Determine the (x, y) coordinate at the center of the cell enclosing the given text.  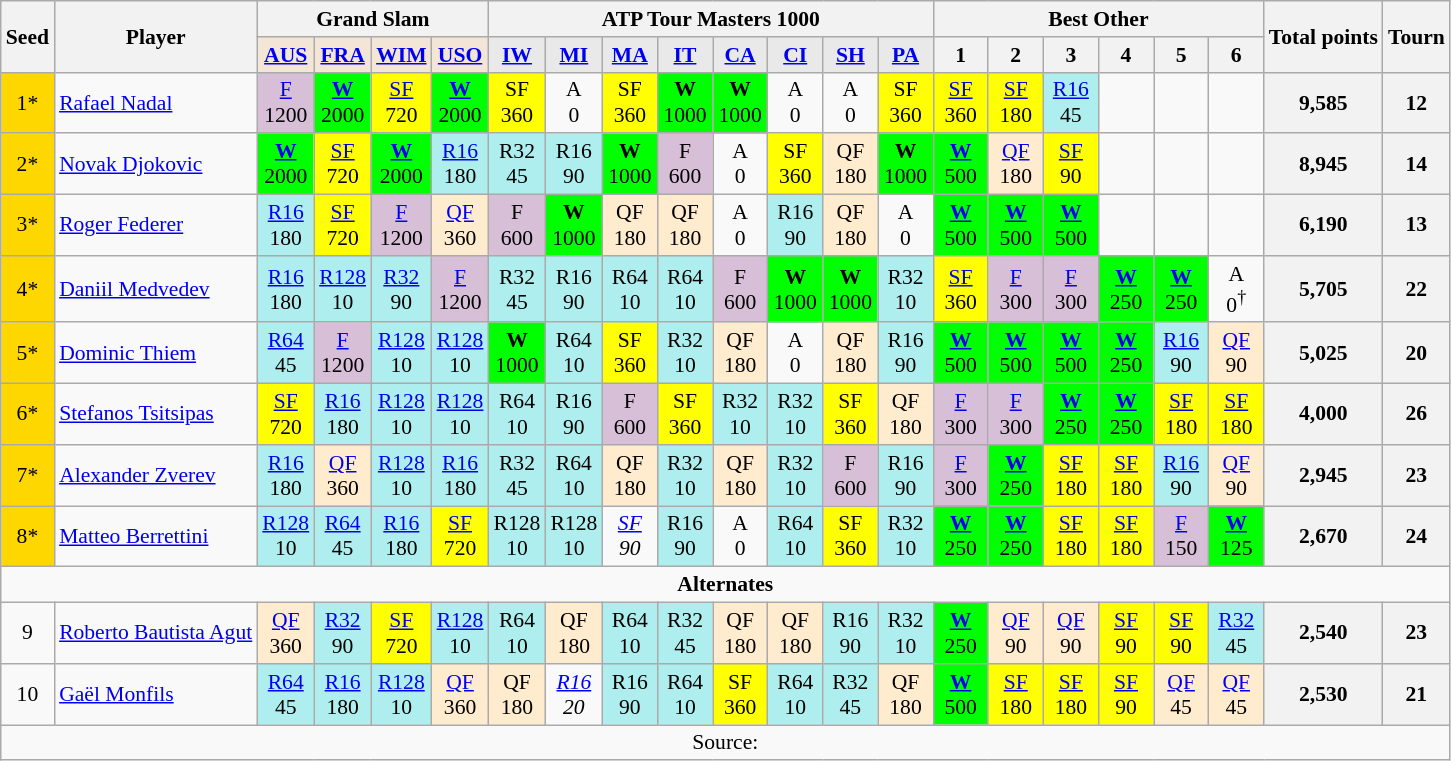
Gaël Monfils (156, 694)
Matteo Berrettini (156, 536)
CA (740, 55)
10 (28, 694)
WIM (401, 55)
F150 (1182, 536)
6* (28, 414)
W125 (1236, 536)
Daniil Medvedev (156, 290)
3 (1070, 55)
IW (516, 55)
Tourn (1416, 36)
Player (156, 36)
Novak Djokovic (156, 164)
R1620 (574, 694)
PA (906, 55)
2,540 (1324, 634)
12 (1416, 102)
SH (850, 55)
1 (960, 55)
Roger Federer (156, 226)
FRA (342, 55)
6 (1236, 55)
9,585 (1324, 102)
3* (28, 226)
Total points (1324, 36)
MA (630, 55)
8* (28, 536)
Alternates (726, 585)
5* (28, 354)
Alexander Zverev (156, 476)
R1645 (1070, 102)
AUS (286, 55)
A0† (1236, 290)
IT (684, 55)
Best Other (1098, 19)
CI (796, 55)
Stefanos Tsitsipas (156, 414)
USO (460, 55)
W 2000 (460, 102)
Roberto Bautista Agut (156, 634)
4 (1126, 55)
4* (28, 290)
21 (1416, 694)
6,190 (1324, 226)
22 (1416, 290)
2 (1016, 55)
Seed (28, 36)
2* (28, 164)
9 (28, 634)
Dominic Thiem (156, 354)
ATP Tour Masters 1000 (710, 19)
Grand Slam (372, 19)
20 (1416, 354)
2,670 (1324, 536)
Source: (726, 743)
24 (1416, 536)
MI (574, 55)
4,000 (1324, 414)
13 (1416, 226)
2,530 (1324, 694)
5,705 (1324, 290)
5,025 (1324, 354)
5 (1182, 55)
8,945 (1324, 164)
1* (28, 102)
26 (1416, 414)
Rafael Nadal (156, 102)
7* (28, 476)
14 (1416, 164)
2,945 (1324, 476)
